Output the [x, y] coordinate of the center of the cell containing the given text.  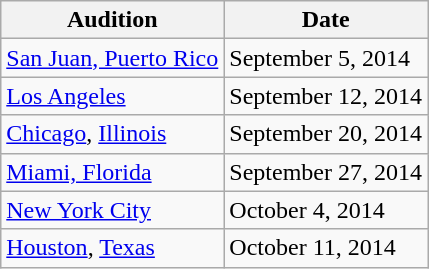
San Juan, Puerto Rico [112, 58]
Los Angeles [112, 96]
October 11, 2014 [326, 248]
September 12, 2014 [326, 96]
Audition [112, 20]
Miami, Florida [112, 172]
September 5, 2014 [326, 58]
September 27, 2014 [326, 172]
Chicago, Illinois [112, 134]
New York City [112, 210]
October 4, 2014 [326, 210]
September 20, 2014 [326, 134]
Date [326, 20]
Houston, Texas [112, 248]
